Search for the cell housing the specified text and yield its (X, Y) center coordinate. 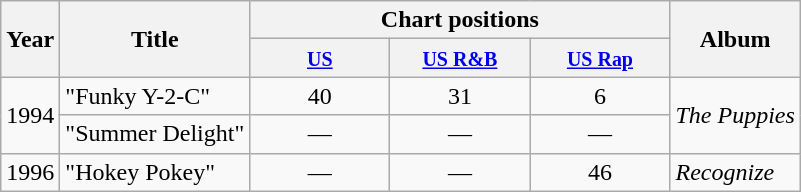
"Hokey Pokey" (155, 172)
US (320, 58)
Chart positions (460, 20)
"Funky Y-2-C" (155, 96)
31 (460, 96)
US R&B (460, 58)
"Summer Delight" (155, 134)
1996 (30, 172)
Title (155, 39)
The Puppies (735, 115)
US Rap (600, 58)
Recognize (735, 172)
46 (600, 172)
Year (30, 39)
40 (320, 96)
6 (600, 96)
Album (735, 39)
1994 (30, 115)
